Search for the cell housing the specified text and yield its (X, Y) center coordinate. 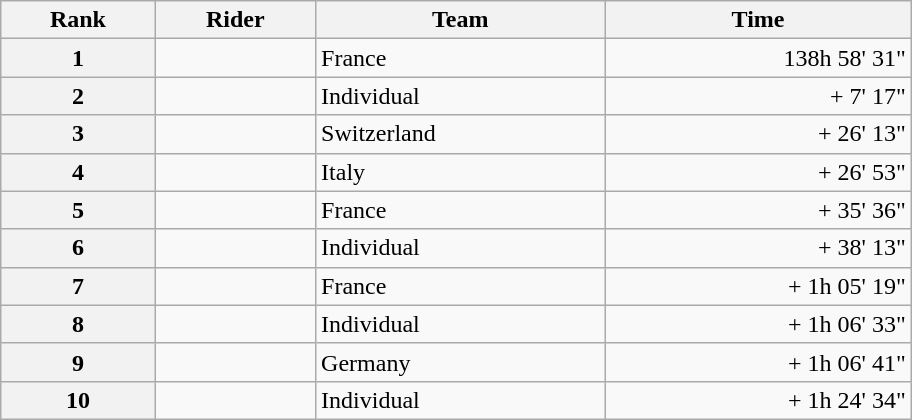
Rider (235, 20)
Germany (460, 362)
8 (78, 324)
138h 58' 31" (758, 58)
+ 26' 13" (758, 134)
7 (78, 286)
5 (78, 210)
Time (758, 20)
+ 1h 06' 33" (758, 324)
+ 1h 24' 34" (758, 400)
+ 1h 05' 19" (758, 286)
Italy (460, 172)
+ 1h 06' 41" (758, 362)
Rank (78, 20)
6 (78, 248)
1 (78, 58)
Team (460, 20)
10 (78, 400)
2 (78, 96)
9 (78, 362)
3 (78, 134)
4 (78, 172)
Switzerland (460, 134)
+ 7' 17" (758, 96)
+ 38' 13" (758, 248)
+ 35' 36" (758, 210)
+ 26' 53" (758, 172)
